Pinpoint the cell where the given text exists, returning its [x, y] midpoint coordinate. 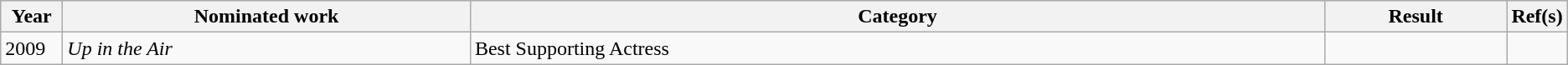
Category [897, 17]
2009 [32, 48]
Nominated work [266, 17]
Ref(s) [1537, 17]
Best Supporting Actress [897, 48]
Result [1416, 17]
Year [32, 17]
Up in the Air [266, 48]
